Extract the [X, Y] coordinate from the center of the cell holding the provided text.  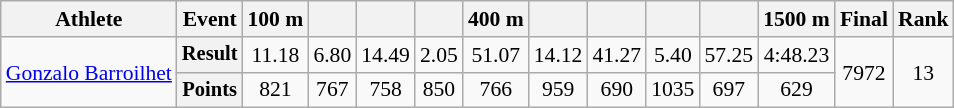
Result [210, 55]
6.80 [332, 55]
400 m [496, 19]
Athlete [89, 19]
850 [439, 90]
14.12 [558, 55]
767 [332, 90]
959 [558, 90]
697 [728, 90]
766 [496, 90]
821 [275, 90]
2.05 [439, 55]
758 [386, 90]
14.49 [386, 55]
13 [924, 72]
Final [864, 19]
41.27 [616, 55]
7972 [864, 72]
629 [796, 90]
51.07 [496, 55]
100 m [275, 19]
690 [616, 90]
11.18 [275, 55]
Points [210, 90]
5.40 [672, 55]
1035 [672, 90]
Event [210, 19]
1500 m [796, 19]
4:48.23 [796, 55]
57.25 [728, 55]
Gonzalo Barroilhet [89, 72]
Rank [924, 19]
